From the cell containing the given text, extract its center point as [X, Y] coordinate. 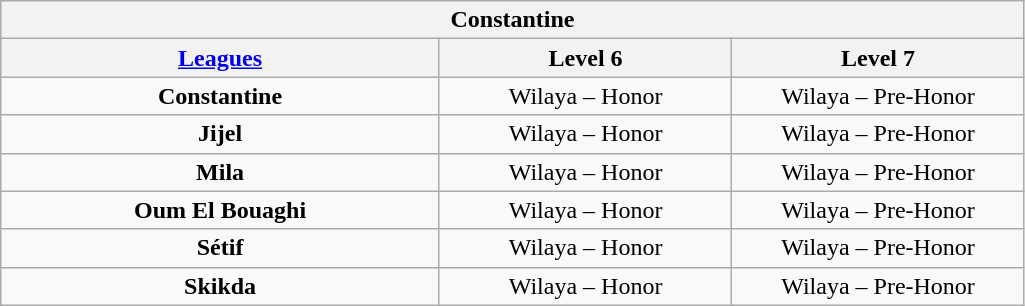
Level 7 [878, 58]
Mila [220, 172]
Leagues [220, 58]
Skikda [220, 286]
Sétif [220, 248]
Level 6 [585, 58]
Jijel [220, 134]
Oum El Bouaghi [220, 210]
